From the cell containing the given text, extract its center point as (x, y) coordinate. 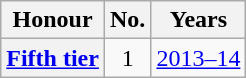
1 (127, 58)
Years (198, 20)
Honour (53, 20)
No. (127, 20)
Fifth tier (53, 58)
2013–14 (198, 58)
